Detect which cell encompasses the target text, then output its [x, y] center coordinate. 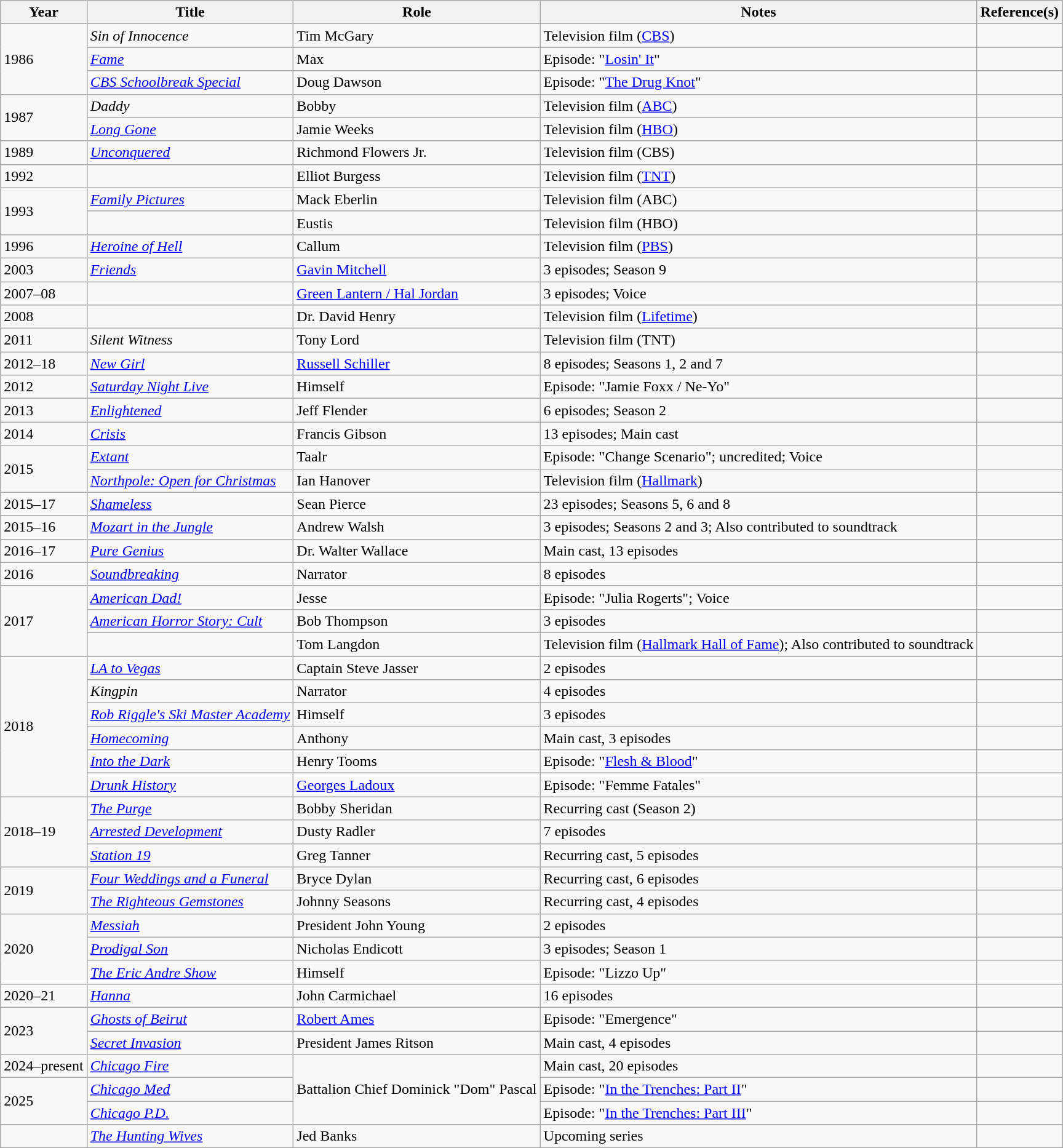
2018 [44, 726]
2008 [44, 317]
Year [44, 12]
2020–21 [44, 995]
Recurring cast (Season 2) [758, 808]
Bobby Sheridan [417, 808]
3 episodes; Season 9 [758, 269]
Drunk History [190, 785]
Crisis [190, 434]
American Dad! [190, 597]
Episode: "In the Trenches: Part III" [758, 1113]
2012 [44, 387]
Taalr [417, 457]
Kingpin [190, 692]
Station 19 [190, 855]
Extant [190, 457]
3 episodes; Voice [758, 293]
1989 [44, 153]
2018–19 [44, 832]
Episode: "Emergence" [758, 1019]
3 episodes; Seasons 2 and 3; Also contributed to soundtrack [758, 527]
Long Gone [190, 129]
Enlightened [190, 410]
Heroine of Hell [190, 246]
Episode: "Jamie Foxx / Ne-Yo" [758, 387]
Friends [190, 269]
Saturday Night Live [190, 387]
Elliot Burgess [417, 176]
Johnny Seasons [417, 902]
Main cast, 4 episodes [758, 1043]
Tom Langdon [417, 644]
Hanna [190, 995]
Robert Ames [417, 1019]
American Horror Story: Cult [190, 621]
Dr. David Henry [417, 317]
Russell Schiller [417, 364]
2015 [44, 469]
Television film (Lifetime) [758, 317]
Jesse [417, 597]
Tony Lord [417, 340]
Main cast, 13 episodes [758, 551]
2016–17 [44, 551]
Episode: "Lizzo Up" [758, 972]
Television film (Hallmark) [758, 480]
4 episodes [758, 692]
Greg Tanner [417, 855]
8 episodes; Seasons 1, 2 and 7 [758, 364]
Shameless [190, 504]
2015–17 [44, 504]
Bob Thompson [417, 621]
Prodigal Son [190, 949]
Episode: "Julia Rogerts"; Voice [758, 597]
CBS Schoolbreak Special [190, 82]
Tim McGary [417, 36]
1993 [44, 211]
2019 [44, 890]
Role [417, 12]
2012–18 [44, 364]
Episode: "Losin' It" [758, 59]
Fame [190, 59]
Gavin Mitchell [417, 269]
2003 [44, 269]
President John Young [417, 925]
Episode: "Change Scenario"; uncredited; Voice [758, 457]
Homecoming [190, 738]
Family Pictures [190, 199]
7 episodes [758, 832]
Georges Ladoux [417, 785]
1986 [44, 59]
Recurring cast, 4 episodes [758, 902]
Arrested Development [190, 832]
1996 [44, 246]
Soundbreaking [190, 574]
2025 [44, 1101]
Chicago Fire [190, 1066]
23 episodes; Seasons 5, 6 and 8 [758, 504]
Anthony [417, 738]
Andrew Walsh [417, 527]
Television film (PBS) [758, 246]
Doug Dawson [417, 82]
Dr. Walter Wallace [417, 551]
President James Ritson [417, 1043]
Eustis [417, 223]
New Girl [190, 364]
Secret Invasion [190, 1043]
LA to Vegas [190, 668]
2024–present [44, 1066]
Episode: "Flesh & Blood" [758, 762]
2023 [44, 1030]
Episode: "The Drug Knot" [758, 82]
Ghosts of Beirut [190, 1019]
Northpole: Open for Christmas [190, 480]
Bobby [417, 106]
Henry Tooms [417, 762]
Nicholas Endicott [417, 949]
Recurring cast, 5 episodes [758, 855]
8 episodes [758, 574]
Francis Gibson [417, 434]
Reference(s) [1020, 12]
Jamie Weeks [417, 129]
16 episodes [758, 995]
2014 [44, 434]
Sean Pierce [417, 504]
The Hunting Wives [190, 1136]
Chicago Med [190, 1090]
Mozart in the Jungle [190, 527]
2007–08 [44, 293]
Captain Steve Jasser [417, 668]
Main cast, 20 episodes [758, 1066]
Mack Eberlin [417, 199]
Sin of Innocence [190, 36]
3 episodes; Season 1 [758, 949]
2016 [44, 574]
Jeff Flender [417, 410]
Title [190, 12]
Green Lantern / Hal Jordan [417, 293]
Battalion Chief Dominick "Dom" Pascal [417, 1090]
The Righteous Gemstones [190, 902]
Main cast, 3 episodes [758, 738]
The Purge [190, 808]
John Carmichael [417, 995]
2017 [44, 621]
Recurring cast, 6 episodes [758, 879]
Pure Genius [190, 551]
Rob Riggle's Ski Master Academy [190, 715]
2015–16 [44, 527]
Episode: "In the Trenches: Part II" [758, 1090]
2011 [44, 340]
Chicago P.D. [190, 1113]
Television film (Hallmark Hall of Fame); Also contributed to soundtrack [758, 644]
1992 [44, 176]
Messiah [190, 925]
Bryce Dylan [417, 879]
1987 [44, 118]
2013 [44, 410]
Dusty Radler [417, 832]
Silent Witness [190, 340]
Four Weddings and a Funeral [190, 879]
Notes [758, 12]
Jed Banks [417, 1136]
2020 [44, 949]
6 episodes; Season 2 [758, 410]
The Eric Andre Show [190, 972]
Daddy [190, 106]
Upcoming series [758, 1136]
Ian Hanover [417, 480]
Into the Dark [190, 762]
Richmond Flowers Jr. [417, 153]
Unconquered [190, 153]
Max [417, 59]
Callum [417, 246]
13 episodes; Main cast [758, 434]
Episode: "Femme Fatales" [758, 785]
